Find where the given text appears and provide that cell's center as (x, y) coordinate. 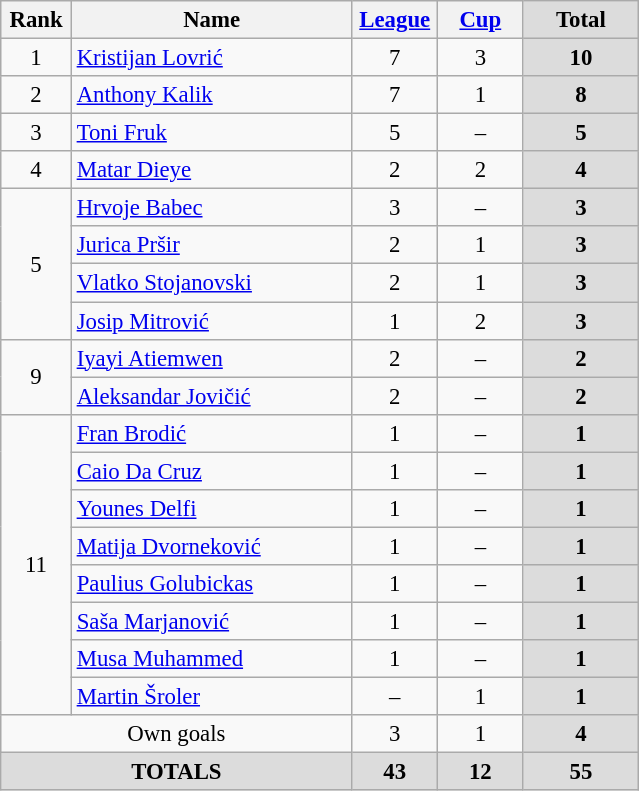
Josip Mitrović (212, 321)
Name (212, 20)
Kristijan Lovrić (212, 58)
Matija Dvorneković (212, 546)
League (395, 20)
43 (395, 772)
Anthony Kalik (212, 95)
Total (581, 20)
9 (36, 376)
TOTALS (176, 772)
10 (581, 58)
Cup (481, 20)
Toni Fruk (212, 133)
11 (36, 564)
Saša Marjanović (212, 621)
Iyayi Atiemwen (212, 358)
Vlatko Stojanovski (212, 283)
Jurica Pršir (212, 245)
Matar Dieye (212, 170)
12 (481, 772)
Musa Muhammed (212, 659)
55 (581, 772)
Rank (36, 20)
Paulius Golubickas (212, 584)
8 (581, 95)
Martin Šroler (212, 697)
Aleksandar Jovičić (212, 396)
Fran Brodić (212, 433)
Younes Delfi (212, 509)
Own goals (176, 734)
Caio Da Cruz (212, 471)
Hrvoje Babec (212, 208)
